From the cell containing the given text, extract its center point as [x, y] coordinate. 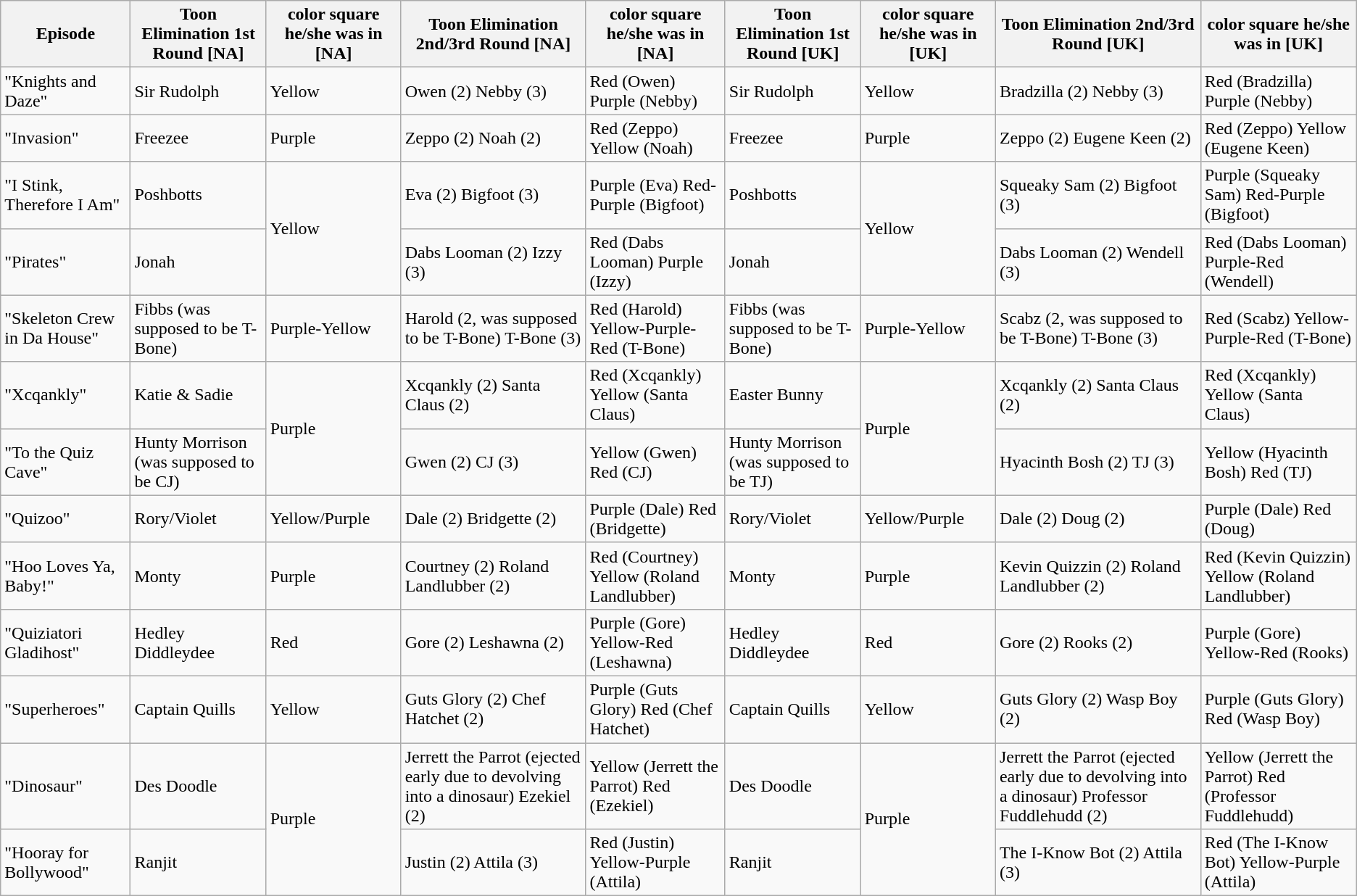
Purple (Gore) Yellow-Red (Leshawna) [655, 642]
Yellow (Jerrett the Parrot) Red (Professor Fuddlehudd) [1279, 786]
Purple (Gore) Yellow-Red (Rooks) [1279, 642]
"Quizoo" [65, 519]
Gwen (2) CJ (3) [493, 462]
Purple (Guts Glory) Red (Wasp Boy) [1279, 709]
Courtney (2) Roland Landlubber (2) [493, 576]
Dabs Looman (2) Wendell (3) [1097, 262]
"Pirates" [65, 262]
Owen (2) Nebby (3) [493, 91]
Yellow (Hyacinth Bosh) Red (TJ) [1279, 462]
"Skeleton Crew in Da House" [65, 328]
The I-Know Bot (2) Attila (3) [1097, 863]
Scabz (2, was supposed to be T-Bone) T-Bone (3) [1097, 328]
"Superheroes" [65, 709]
"Invasion" [65, 138]
Red (Dabs Looman) Purple (Izzy) [655, 262]
Justin (2) Attila (3) [493, 863]
Red (Dabs Looman) Purple-Red (Wendell) [1279, 262]
Dabs Looman (2) Izzy (3) [493, 262]
Jerrett the Parrot (ejected early due to devolving into a dinosaur) Ezekiel (2) [493, 786]
Red (Justin) Yellow-Purple (Attila) [655, 863]
Guts Glory (2) Chef Hatchet (2) [493, 709]
Bradzilla (2) Nebby (3) [1097, 91]
Toon Elimination 1st Round [NA] [199, 34]
Toon Elimination 2nd/3rd Round [UK] [1097, 34]
Red (Bradzilla) Purple (Nebby) [1279, 91]
Kevin Quizzin (2) Roland Landlubber (2) [1097, 576]
"Dinosaur" [65, 786]
Zeppo (2) Noah (2) [493, 138]
"Hooray for Bollywood" [65, 863]
Purple (Dale) Red (Bridgette) [655, 519]
Gore (2) Rooks (2) [1097, 642]
Dale (2) Bridgette (2) [493, 519]
Red (Owen) Purple (Nebby) [655, 91]
Gore (2) Leshawna (2) [493, 642]
"Xcqankly" [65, 395]
Katie & Sadie [199, 395]
"Hoo Loves Ya, Baby!" [65, 576]
Yellow (Jerrett the Parrot) Red (Ezekiel) [655, 786]
Red (Courtney) Yellow (Roland Landlubber) [655, 576]
Zeppo (2) Eugene Keen (2) [1097, 138]
"Quiziatori Gladihost" [65, 642]
Eva (2) Bigfoot (3) [493, 195]
Purple (Dale) Red (Doug) [1279, 519]
Purple (Eva) Red-Purple (Bigfoot) [655, 195]
Hunty Morrison (was supposed to be TJ) [793, 462]
Harold (2, was supposed to be T-Bone) T-Bone (3) [493, 328]
Purple (Squeaky Sam) Red-Purple (Bigfoot) [1279, 195]
Toon Elimination 2nd/3rd Round [NA] [493, 34]
Squeaky Sam (2) Bigfoot (3) [1097, 195]
"Knights and Daze" [65, 91]
Red (Harold) Yellow-Purple-Red (T-Bone) [655, 328]
Episode [65, 34]
Hyacinth Bosh (2) TJ (3) [1097, 462]
Guts Glory (2) Wasp Boy (2) [1097, 709]
Red (The I-Know Bot) Yellow-Purple (Attila) [1279, 863]
Toon Elimination 1st Round [UK] [793, 34]
Hunty Morrison (was supposed to be CJ) [199, 462]
Purple (Guts Glory) Red (Chef Hatchet) [655, 709]
"To the Quiz Cave" [65, 462]
Dale (2) Doug (2) [1097, 519]
Red (Kevin Quizzin) Yellow (Roland Landlubber) [1279, 576]
Jerrett the Parrot (ejected early due to devolving into a dinosaur) Professor Fuddlehudd (2) [1097, 786]
Red (Zeppo) Yellow (Eugene Keen) [1279, 138]
"I Stink, Therefore I Am" [65, 195]
Easter Bunny [793, 395]
Red (Scabz) Yellow-Purple-Red (T-Bone) [1279, 328]
Red (Zeppo) Yellow (Noah) [655, 138]
Yellow (Gwen) Red (CJ) [655, 462]
